Find where the given text appears and provide that cell's center as [X, Y] coordinate. 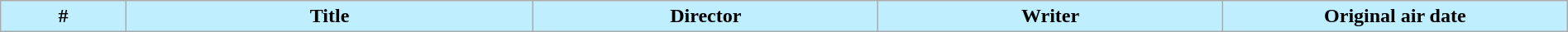
Title [329, 16]
Writer [1050, 16]
Original air date [1394, 16]
Director [706, 16]
# [64, 16]
